Determine the [X, Y] coordinate at the center of the cell enclosing the given text.  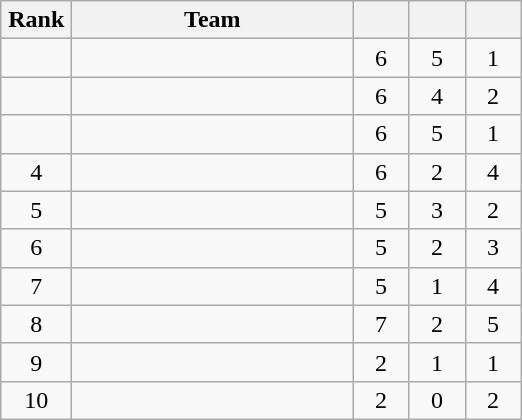
9 [36, 362]
Rank [36, 20]
Team [212, 20]
8 [36, 324]
0 [437, 400]
10 [36, 400]
